Provide the [x, y] coordinate of the cell's center where the given text is located.  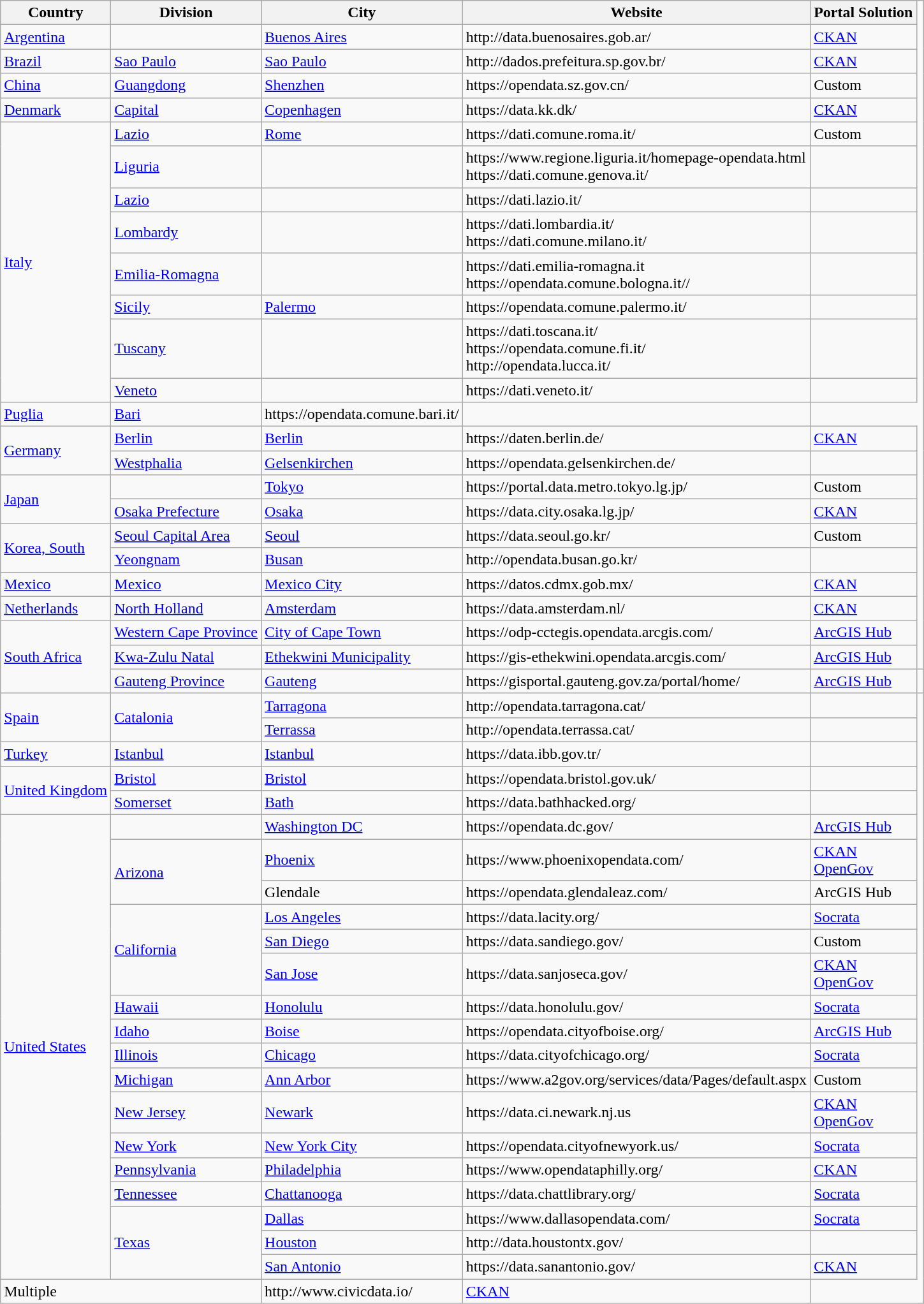
United Kingdom [56, 791]
http://dados.prefeitura.sp.gov.br/ [636, 61]
New York [186, 1145]
https://data.city.osaka.lg.jp/ [636, 511]
Buenos Aires [362, 37]
Osaka Prefecture [186, 511]
Honolulu [362, 1007]
Spain [56, 717]
Tarragona [362, 705]
https://gis-ethekwini.opendata.arcgis.com/ [636, 657]
Rome [362, 134]
Portal Solution [863, 13]
San Diego [362, 941]
Ann Arbor [362, 1080]
Michigan [186, 1080]
Chicago [362, 1055]
https://data.honolulu.gov/ [636, 1007]
Bari [186, 414]
Sicily [186, 307]
Arizona [186, 872]
Hawaii [186, 1007]
Phoenix [362, 860]
https://datos.cdmx.gob.mx/ [636, 584]
San Antonio [362, 1267]
City [362, 13]
Italy [56, 262]
Boise [362, 1031]
http://data.buenosaires.gob.ar/ [636, 37]
https://opendata.bristol.gov.uk/ [636, 779]
https://data.sandiego.gov/ [636, 941]
https://data.amsterdam.nl/ [636, 608]
Ethekwini Municipality [362, 657]
Country [56, 13]
Tuscany [186, 348]
Osaka [362, 511]
Dallas [362, 1219]
https://data.sanjoseca.gov/ [636, 974]
Somerset [186, 803]
Lombardy [186, 232]
Korea, South [56, 548]
Netherlands [56, 608]
Terrassa [362, 729]
https://data.chattlibrary.org/ [636, 1194]
https://www.a2gov.org/services/data/Pages/default.aspx [636, 1080]
http://www.civicdata.io/ [362, 1291]
Mexico City [362, 584]
Website [636, 13]
Houston [362, 1243]
New Jersey [186, 1112]
Tokyo [362, 487]
http://opendata.terrassa.cat/ [636, 729]
http://opendata.tarragona.cat/ [636, 705]
Catalonia [186, 717]
https://data.bathhacked.org/ [636, 803]
Chattanooga [362, 1194]
https://data.seoul.go.kr/ [636, 536]
https://dati.comune.roma.it/ [636, 134]
Amsterdam [362, 608]
https://gisportal.gauteng.gov.za/portal/home/ [636, 681]
Gelsenkirchen [362, 463]
https://dati.emilia-romagna.ithttps://opendata.comune.bologna.it// [636, 274]
Texas [186, 1243]
Glendale [362, 893]
https://opendata.cityofboise.org/ [636, 1031]
Copenhagen [362, 110]
https://www.opendataphilly.org/ [636, 1169]
https://dati.lombardia.it/https://dati.comune.milano.it/ [636, 232]
https://www.phoenixopendata.com/ [636, 860]
https://opendata.cityofnewyork.us/ [636, 1145]
Gauteng Province [186, 681]
Denmark [56, 110]
https://data.kk.dk/ [636, 110]
Westphalia [186, 463]
United States [56, 1047]
https://data.ci.newark.nj.us [636, 1112]
https://data.lacity.org/ [636, 917]
https://dati.veneto.it/ [636, 390]
https://www.regione.liguria.it/homepage-opendata.htmlhttps://dati.comune.genova.it/ [636, 167]
Liguria [186, 167]
Gauteng [362, 681]
https://opendata.glendaleaz.com/ [636, 893]
https://data.ibb.gov.tr/ [636, 754]
North Holland [186, 608]
Shenzhen [362, 85]
https://data.sanantonio.gov/ [636, 1267]
Seoul Capital Area [186, 536]
Guangdong [186, 85]
Division [186, 13]
https://portal.data.metro.tokyo.lg.jp/ [636, 487]
Turkey [56, 754]
https://dati.lazio.it/ [636, 200]
Yeongnam [186, 560]
https://opendata.gelsenkirchen.de/ [636, 463]
https://opendata.comune.palermo.it/ [636, 307]
Multiple [131, 1291]
Veneto [186, 390]
City of Cape Town [362, 633]
Illinois [186, 1055]
Argentina [56, 37]
Palermo [362, 307]
Idaho [186, 1031]
http://opendata.busan.go.kr/ [636, 560]
San Jose [362, 974]
Kwa-Zulu Natal [186, 657]
Washington DC [362, 827]
http://data.houstontx.gov/ [636, 1243]
Los Angeles [362, 917]
Brazil [56, 61]
Western Cape Province [186, 633]
https://dati.toscana.it/https://opendata.comune.fi.it/http://opendata.lucca.it/ [636, 348]
Germany [56, 451]
California [186, 950]
https://opendata.comune.bari.it/ [362, 414]
Emilia-Romagna [186, 274]
https://odp-cctegis.opendata.arcgis.com/ [636, 633]
Pennsylvania [186, 1169]
https://opendata.dc.gov/ [636, 827]
Newark [362, 1112]
Tennessee [186, 1194]
Capital [186, 110]
Puglia [56, 414]
Bath [362, 803]
Japan [56, 499]
Philadelphia [362, 1169]
Busan [362, 560]
https://opendata.sz.gov.cn/ [636, 85]
South Africa [56, 657]
China [56, 85]
https://daten.berlin.de/ [636, 439]
New York City [362, 1145]
https://www.dallasopendata.com/ [636, 1219]
https://data.cityofchicago.org/ [636, 1055]
Seoul [362, 536]
